For the text-containing cell, return its midpoint in [x, y] coordinate format. 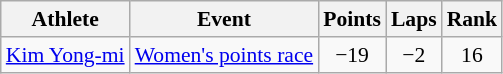
16 [472, 55]
Kim Yong-mi [66, 55]
Event [224, 19]
Athlete [66, 19]
−19 [352, 55]
Rank [472, 19]
−2 [414, 55]
Points [352, 19]
Laps [414, 19]
Women's points race [224, 55]
